From the cell containing the given text, extract its center point as (x, y) coordinate. 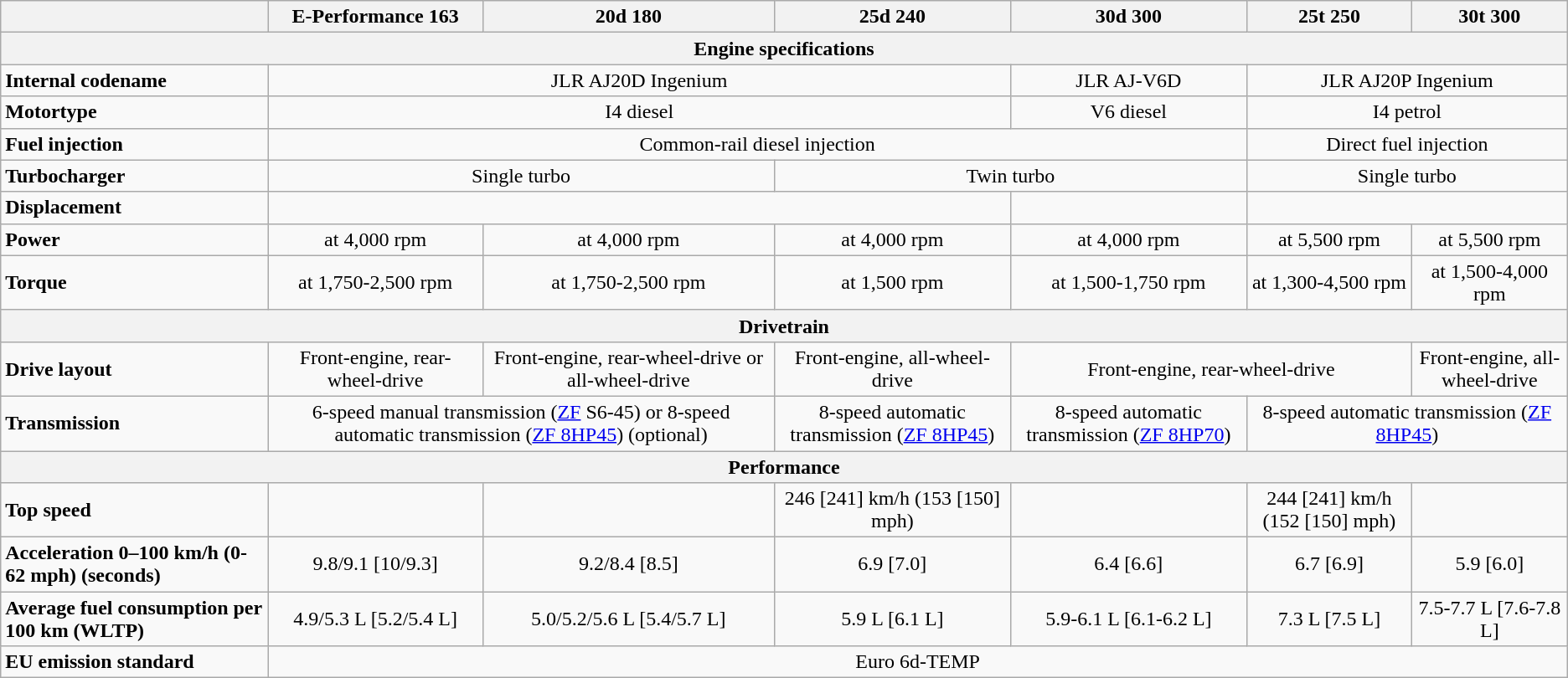
Displacement (134, 208)
25t 250 (1328, 17)
9.8/9.1 [10/9.3] (375, 564)
Acceleration 0–100 km/h (0-62 mph) (seconds) (134, 564)
at 1,500 rpm (892, 283)
246 [241] km/h (153 [150] mph) (892, 511)
Motortype (134, 112)
E-Performance 163 (375, 17)
5.9 L [6.1 L] (892, 619)
8-speed automatic transmission (ZF 8HP70) (1128, 424)
JLR AJ-V6D (1128, 80)
Euro 6d-TEMP (918, 662)
Front-engine, rear-wheel-drive or all-wheel-drive (628, 368)
EU emission standard (134, 662)
4.9/5.3 L [5.2/5.4 L] (375, 619)
at 1,300-4,500 rpm (1328, 283)
Power (134, 239)
30d 300 (1128, 17)
Torque (134, 283)
6.9 [7.0] (892, 564)
Engine specifications (784, 49)
Common-rail diesel injection (757, 144)
Fuel injection (134, 144)
V6 diesel (1128, 112)
244 [241] km/h (152 [150] mph) (1328, 511)
Twin turbo (1010, 176)
Direct fuel injection (1407, 144)
Performance (784, 466)
at 1,500-4,000 rpm (1489, 283)
30t 300 (1489, 17)
I4 petrol (1407, 112)
5.0/5.2/5.6 L [5.4/5.7 L] (628, 619)
7.3 L [7.5 L] (1328, 619)
I4 diesel (639, 112)
5.9-6.1 L [6.1-6.2 L] (1128, 619)
6.7 [6.9] (1328, 564)
Average fuel consumption per 100 km (WLTP) (134, 619)
at 1,500-1,750 rpm (1128, 283)
JLR AJ20D Ingenium (639, 80)
6.4 [6.6] (1128, 564)
5.9 [6.0] (1489, 564)
Drive layout (134, 368)
20d 180 (628, 17)
Transmission (134, 424)
9.2/8.4 [8.5] (628, 564)
7.5-7.7 L [7.6-7.8 L] (1489, 619)
Top speed (134, 511)
JLR AJ20P Ingenium (1407, 80)
6-speed manual transmission (ZF S6-45) or 8-speed automatic transmission (ZF 8HP45) (optional) (521, 424)
Drivetrain (784, 326)
25d 240 (892, 17)
Internal codename (134, 80)
Turbocharger (134, 176)
